Output the [x, y] coordinate of the center of the cell containing the given text.  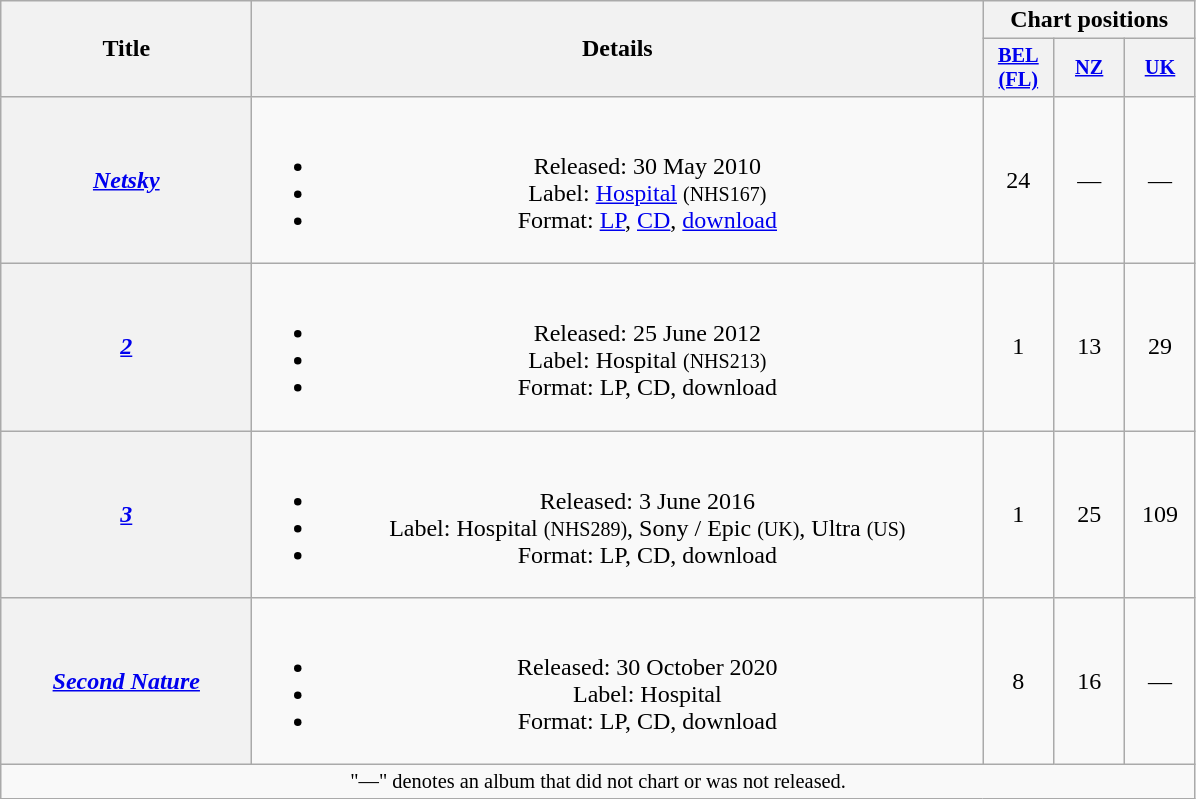
25 [1090, 514]
UK [1160, 68]
Second Nature [126, 682]
3 [126, 514]
29 [1160, 348]
NZ [1090, 68]
8 [1018, 682]
Details [618, 49]
2 [126, 348]
Netsky [126, 180]
Released: 3 June 2016Label: Hospital (NHS289), Sony / Epic (UK), Ultra (US)Format: LP, CD, download [618, 514]
16 [1090, 682]
BEL (FL) [1018, 68]
13 [1090, 348]
Title [126, 49]
Released: 30 October 2020Label: HospitalFormat: LP, CD, download [618, 682]
Released: 25 June 2012Label: Hospital (NHS213)Format: LP, CD, download [618, 348]
"—" denotes an album that did not chart or was not released. [598, 782]
Released: 30 May 2010Label: Hospital (NHS167)Format: LP, CD, download [618, 180]
24 [1018, 180]
109 [1160, 514]
Chart positions [1090, 20]
